Output the [x, y] coordinate of the center of the cell containing the given text.  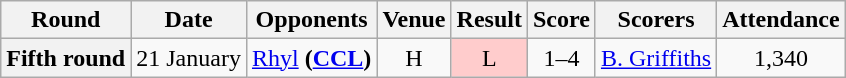
1,340 [781, 58]
L [489, 58]
Venue [414, 20]
Opponents [311, 20]
B. Griffiths [656, 58]
Round [66, 20]
Fifth round [66, 58]
1–4 [561, 58]
Date [189, 20]
Attendance [781, 20]
Score [561, 20]
Rhyl (CCL) [311, 58]
H [414, 58]
21 January [189, 58]
Result [489, 20]
Scorers [656, 20]
